Provide the [x, y] coordinate of the cell's center where the given text is located.  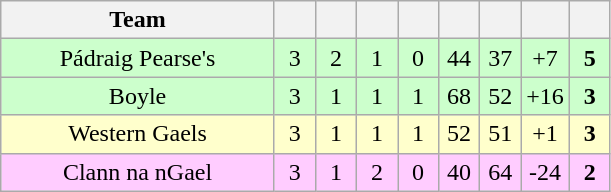
64 [500, 172]
+16 [546, 96]
-24 [546, 172]
5 [590, 58]
40 [460, 172]
37 [500, 58]
+7 [546, 58]
44 [460, 58]
68 [460, 96]
+1 [546, 134]
Western Gaels [138, 134]
Team [138, 20]
Clann na nGael [138, 172]
51 [500, 134]
Boyle [138, 96]
Pádraig Pearse's [138, 58]
